Extract the (X, Y) coordinate from the center of the cell holding the provided text.  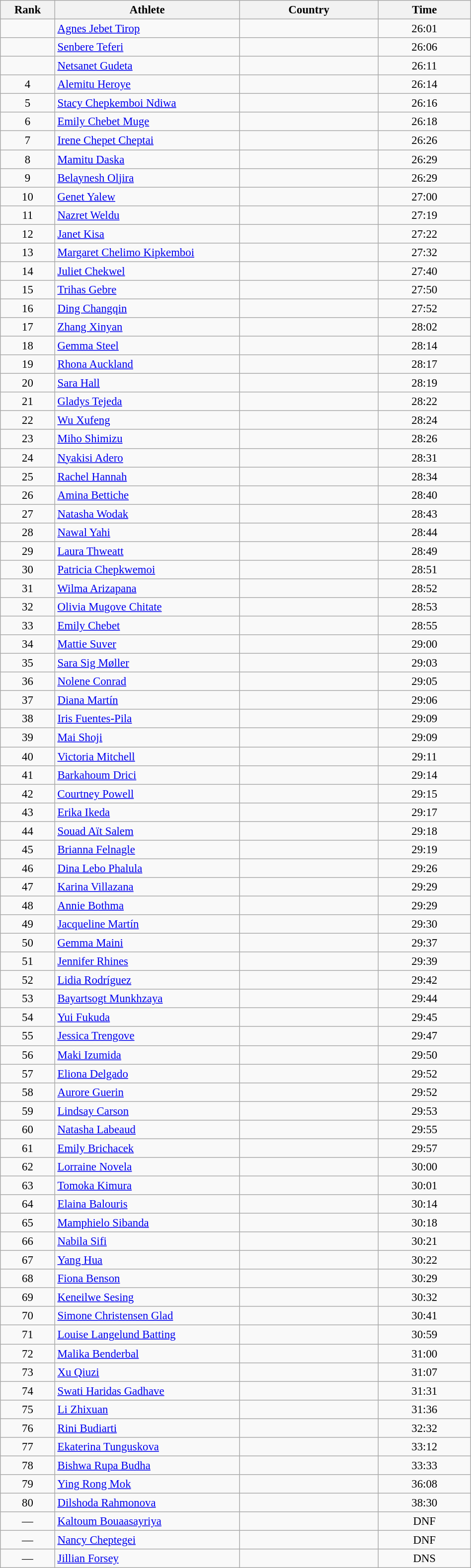
29:03 (424, 663)
28:43 (424, 514)
Athlete (147, 10)
56 (28, 1055)
Victoria Mitchell (147, 756)
41 (28, 775)
Gemma Maini (147, 943)
27:50 (424, 290)
Time (424, 10)
32 (28, 607)
29:30 (424, 924)
34 (28, 644)
29:11 (424, 756)
Lindsay Carson (147, 1111)
7 (28, 140)
26:16 (424, 103)
Rank (28, 10)
36:08 (424, 1484)
33 (28, 626)
53 (28, 999)
Natasha Wodak (147, 514)
30:00 (424, 1167)
38:30 (424, 1502)
DNS (424, 1559)
23 (28, 439)
18 (28, 346)
26:26 (424, 140)
78 (28, 1465)
80 (28, 1502)
Xu Qiuzi (147, 1372)
69 (28, 1297)
Jennifer Rhines (147, 961)
33:12 (424, 1447)
Simone Christensen Glad (147, 1316)
Belaynesh Oljira (147, 178)
Nazret Weldu (147, 215)
8 (28, 159)
73 (28, 1372)
29:19 (424, 850)
59 (28, 1111)
46 (28, 868)
Mai Shoji (147, 738)
74 (28, 1391)
Gemma Steel (147, 346)
21 (28, 402)
39 (28, 738)
66 (28, 1241)
29:14 (424, 775)
30:22 (424, 1260)
Wilma Arizapana (147, 588)
Nabila Sifi (147, 1241)
Jessica Trengove (147, 1036)
28:17 (424, 364)
29:53 (424, 1111)
31:00 (424, 1354)
28:22 (424, 402)
Senbere Teferi (147, 47)
Lorraine Novela (147, 1167)
29:17 (424, 812)
29 (28, 551)
71 (28, 1335)
29:57 (424, 1148)
Souad Aït Salem (147, 831)
26:11 (424, 66)
30:14 (424, 1204)
32:32 (424, 1428)
28:02 (424, 327)
47 (28, 887)
Olivia Mugove Chitate (147, 607)
4 (28, 84)
Iris Fuentes-Pila (147, 719)
29:37 (424, 943)
Natasha Labeaud (147, 1130)
Nolene Conrad (147, 682)
Amina Bettiche (147, 495)
28:26 (424, 439)
30 (28, 570)
Bayartsogt Munkhzaya (147, 999)
64 (28, 1204)
28:52 (424, 588)
Brianna Felnagle (147, 850)
28 (28, 533)
61 (28, 1148)
29:55 (424, 1130)
Nancy Cheptegei (147, 1540)
14 (28, 271)
35 (28, 663)
49 (28, 924)
Lidia Rodríguez (147, 980)
Margaret Chelimo Kipkemboi (147, 253)
31 (28, 588)
Emily Brichacek (147, 1148)
63 (28, 1185)
29:45 (424, 1018)
31:31 (424, 1391)
29:18 (424, 831)
Maki Izumida (147, 1055)
12 (28, 234)
54 (28, 1018)
Yang Hua (147, 1260)
26:18 (424, 122)
9 (28, 178)
28:44 (424, 533)
27:19 (424, 215)
Janet Kisa (147, 234)
62 (28, 1167)
Gladys Tejeda (147, 402)
29:39 (424, 961)
29:26 (424, 868)
28:34 (424, 477)
Rachel Hannah (147, 477)
16 (28, 308)
52 (28, 980)
Agnes Jebet Tirop (147, 29)
76 (28, 1428)
29:44 (424, 999)
Patricia Chepkwemoi (147, 570)
26:14 (424, 84)
Irene Chepet Cheptai (147, 140)
28:19 (424, 383)
29:06 (424, 700)
Malika Benderbal (147, 1354)
28:14 (424, 346)
75 (28, 1409)
Jacqueline Martín (147, 924)
Rhona Auckland (147, 364)
Erika Ikeda (147, 812)
28:49 (424, 551)
45 (28, 850)
Sara Sig Møller (147, 663)
Ying Rong Mok (147, 1484)
48 (28, 905)
Barkahoum Drici (147, 775)
Dina Lebo Phalula (147, 868)
Yui Fukuda (147, 1018)
58 (28, 1092)
29:42 (424, 980)
Rini Budiarti (147, 1428)
33:33 (424, 1465)
11 (28, 215)
26:06 (424, 47)
28:55 (424, 626)
Genet Yalew (147, 197)
77 (28, 1447)
27:52 (424, 308)
24 (28, 458)
67 (28, 1260)
31:36 (424, 1409)
Annie Bothma (147, 905)
27:40 (424, 271)
29:00 (424, 644)
Netsanet Gudeta (147, 66)
68 (28, 1279)
42 (28, 794)
Ekaterina Tunguskova (147, 1447)
5 (28, 103)
Dilshoda Rahmonova (147, 1502)
28:31 (424, 458)
65 (28, 1223)
Stacy Chepkemboi Ndiwa (147, 103)
30:41 (424, 1316)
28:40 (424, 495)
Juliet Chekwel (147, 271)
36 (28, 682)
29:50 (424, 1055)
Mamitu Daska (147, 159)
Mattie Suver (147, 644)
20 (28, 383)
37 (28, 700)
30:18 (424, 1223)
Ding Changqin (147, 308)
Zhang Xinyan (147, 327)
29:47 (424, 1036)
Sara Hall (147, 383)
Fiona Benson (147, 1279)
Louise Langelund Batting (147, 1335)
28:24 (424, 420)
28:51 (424, 570)
Emily Chebet (147, 626)
30:21 (424, 1241)
27:22 (424, 234)
Miho Shimizu (147, 439)
38 (28, 719)
Nyakisi Adero (147, 458)
57 (28, 1074)
Country (309, 10)
43 (28, 812)
Elaina Balouris (147, 1204)
17 (28, 327)
Laura Thweatt (147, 551)
55 (28, 1036)
25 (28, 477)
Mamphielo Sibanda (147, 1223)
30:32 (424, 1297)
10 (28, 197)
27:32 (424, 253)
Li Zhixuan (147, 1409)
Wu Xufeng (147, 420)
26:01 (424, 29)
Emily Chebet Muge (147, 122)
Keneilwe Sesing (147, 1297)
30:01 (424, 1185)
Karina Villazana (147, 887)
22 (28, 420)
Courtney Powell (147, 794)
60 (28, 1130)
Aurore Guerin (147, 1092)
27:00 (424, 197)
Trihas Gebre (147, 290)
29:15 (424, 794)
Alemitu Heroye (147, 84)
Jillian Forsey (147, 1559)
Diana Martín (147, 700)
27 (28, 514)
72 (28, 1354)
13 (28, 253)
Tomoka Kimura (147, 1185)
Nawal Yahi (147, 533)
Swati Haridas Gadhave (147, 1391)
15 (28, 290)
51 (28, 961)
50 (28, 943)
Kaltoum Bouaasayriya (147, 1521)
30:59 (424, 1335)
70 (28, 1316)
29:05 (424, 682)
44 (28, 831)
28:53 (424, 607)
26 (28, 495)
Bishwa Rupa Budha (147, 1465)
Eliona Delgado (147, 1074)
19 (28, 364)
30:29 (424, 1279)
6 (28, 122)
31:07 (424, 1372)
40 (28, 756)
79 (28, 1484)
